Identify which cell holds the provided text, then report its [X, Y] central coordinate. 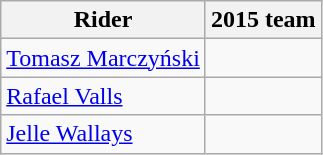
Jelle Wallays [104, 134]
Tomasz Marczyński [104, 58]
Rafael Valls [104, 96]
2015 team [263, 20]
Rider [104, 20]
